Scan for the cell matching the given text and deliver its [X, Y] coordinate at center. 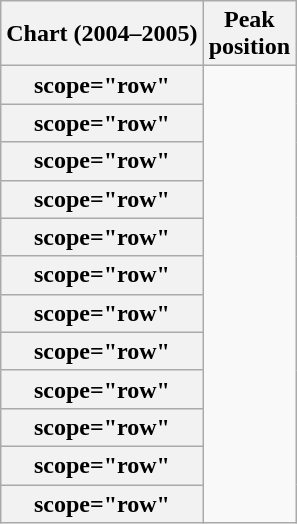
Peakposition [249, 34]
Chart (2004–2005) [102, 34]
